Detect which cell encompasses the target text, then output its (X, Y) center coordinate. 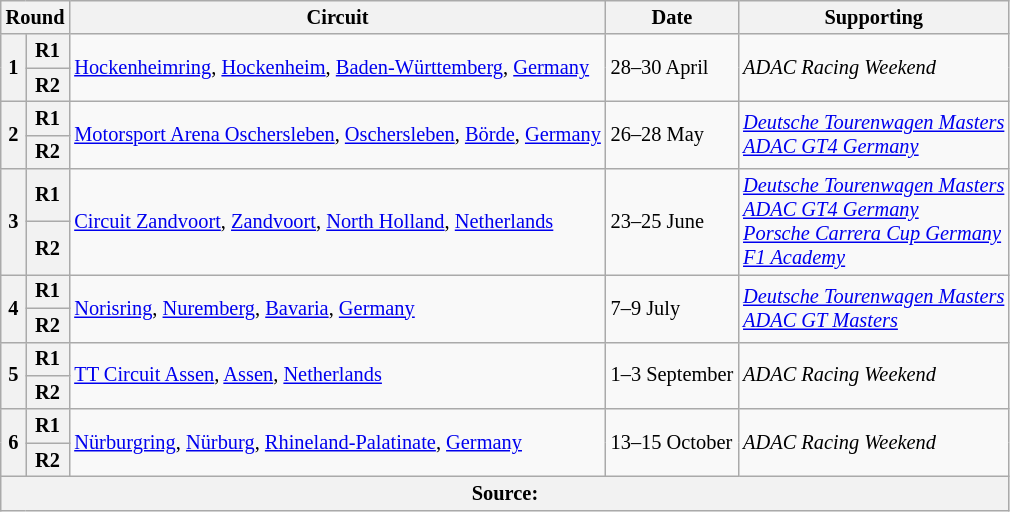
26–28 May (672, 134)
28–30 April (672, 68)
23–25 June (672, 222)
1–3 September (672, 376)
Deutsche Tourenwagen MastersADAC GT Masters (874, 308)
Nürburgring, Nürburg, Rhineland-Palatinate, Germany (337, 442)
1 (14, 68)
Supporting (874, 17)
Motorsport Arena Oschersleben, Oschersleben, Börde, Germany (337, 134)
13–15 October (672, 442)
Norisring, Nuremberg, Bavaria, Germany (337, 308)
7–9 July (672, 308)
5 (14, 376)
Deutsche Tourenwagen MastersADAC GT4 Germany (874, 134)
4 (14, 308)
6 (14, 442)
Deutsche Tourenwagen MastersADAC GT4 GermanyPorsche Carrera Cup GermanyF1 Academy (874, 222)
2 (14, 134)
Date (672, 17)
TT Circuit Assen, Assen, Netherlands (337, 376)
Source: (505, 493)
Circuit Zandvoort, Zandvoort, North Holland, Netherlands (337, 222)
3 (14, 222)
Round (36, 17)
Circuit (337, 17)
Hockenheimring, Hockenheim, Baden-Württemberg, Germany (337, 68)
